Find where the given text appears and provide that cell's center as [X, Y] coordinate. 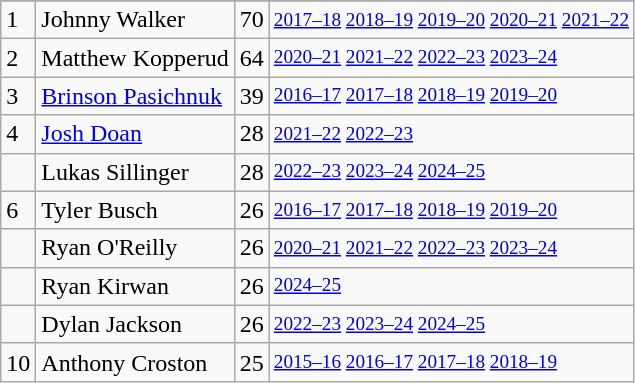
6 [18, 210]
Johnny Walker [135, 20]
Brinson Pasichnuk [135, 96]
70 [252, 20]
2021–22 2022–23 [451, 134]
1 [18, 20]
4 [18, 134]
2017–18 2018–19 2019–20 2020–21 2021–22 [451, 20]
Lukas Sillinger [135, 172]
39 [252, 96]
25 [252, 362]
Anthony Croston [135, 362]
Josh Doan [135, 134]
Matthew Kopperud [135, 58]
Tyler Busch [135, 210]
3 [18, 96]
10 [18, 362]
Dylan Jackson [135, 324]
Ryan Kirwan [135, 286]
2015–16 2016–17 2017–18 2018–19 [451, 362]
2 [18, 58]
64 [252, 58]
2024–25 [451, 286]
Ryan O'Reilly [135, 248]
